Extract the [x, y] coordinate from the center of the cell holding the provided text.  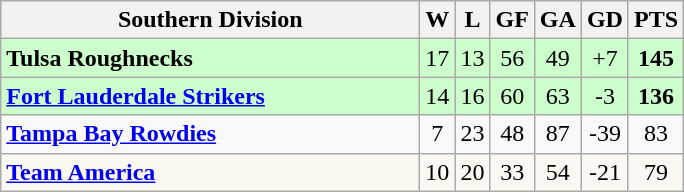
L [472, 20]
87 [558, 134]
63 [558, 96]
7 [438, 134]
-3 [604, 96]
10 [438, 172]
145 [656, 58]
Southern Division [210, 20]
+7 [604, 58]
136 [656, 96]
83 [656, 134]
49 [558, 58]
Fort Lauderdale Strikers [210, 96]
23 [472, 134]
Tulsa Roughnecks [210, 58]
16 [472, 96]
56 [512, 58]
20 [472, 172]
PTS [656, 20]
GF [512, 20]
GD [604, 20]
33 [512, 172]
14 [438, 96]
W [438, 20]
79 [656, 172]
-39 [604, 134]
Tampa Bay Rowdies [210, 134]
13 [472, 58]
Team America [210, 172]
54 [558, 172]
17 [438, 58]
-21 [604, 172]
48 [512, 134]
60 [512, 96]
GA [558, 20]
